Pinpoint the cell where the given text exists, returning its [X, Y] midpoint coordinate. 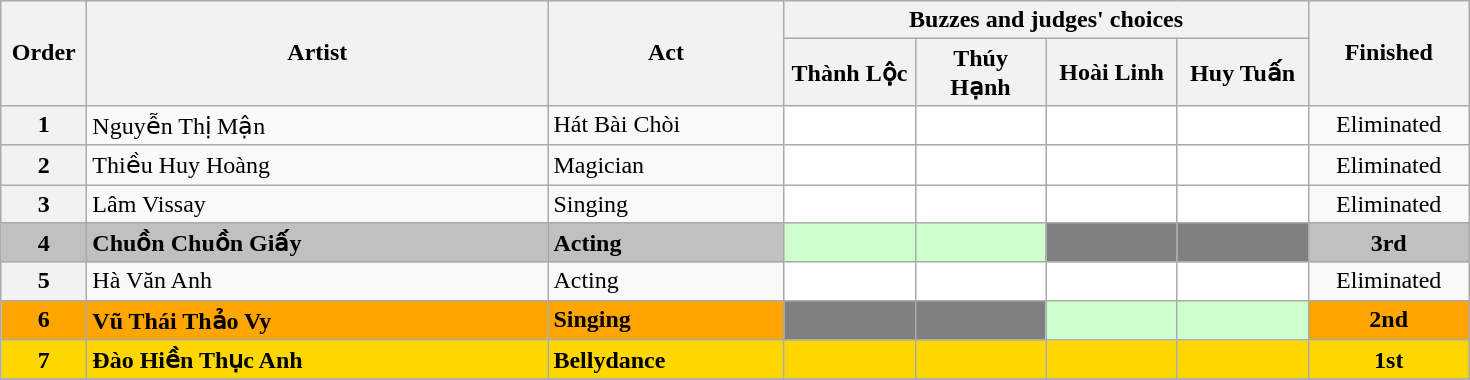
Chuồn Chuồn Giấy [318, 243]
Hoài Linh [1112, 72]
Hát Bài Chòi [666, 125]
Order [44, 54]
Thúy Hạnh [980, 72]
Buzzes and judges' choices [1046, 20]
Huy Tuấn [1242, 72]
3 [44, 203]
Finished [1388, 54]
4 [44, 243]
7 [44, 360]
5 [44, 281]
2 [44, 165]
Artist [318, 54]
2nd [1388, 320]
Bellydance [666, 360]
Thiều Huy Hoàng [318, 165]
Đào Hiền Thục Anh [318, 360]
Act [666, 54]
Magician [666, 165]
1st [1388, 360]
6 [44, 320]
Thành Lộc [850, 72]
1 [44, 125]
Hà Văn Anh [318, 281]
3rd [1388, 243]
Vũ Thái Thảo Vy [318, 320]
Nguyễn Thị Mận [318, 125]
Lâm Vissay [318, 203]
